Provide the [x, y] coordinate of the cell's center where the given text is located.  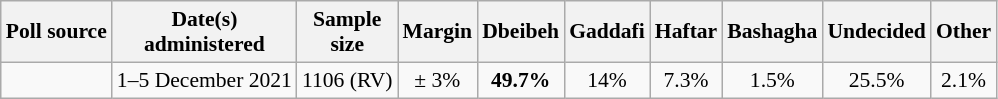
1–5 December 2021 [204, 80]
25.5% [876, 80]
2.1% [964, 80]
49.7% [520, 80]
Margin [438, 32]
Gaddafi [607, 32]
Undecided [876, 32]
± 3% [438, 80]
Date(s)administered [204, 32]
Bashagha [772, 32]
1106 (RV) [348, 80]
Other [964, 32]
Dbeibeh [520, 32]
Haftar [686, 32]
1.5% [772, 80]
Poll source [56, 32]
14% [607, 80]
7.3% [686, 80]
Samplesize [348, 32]
